Return the (X, Y) coordinate for the center point of the cell that contains the specified text.  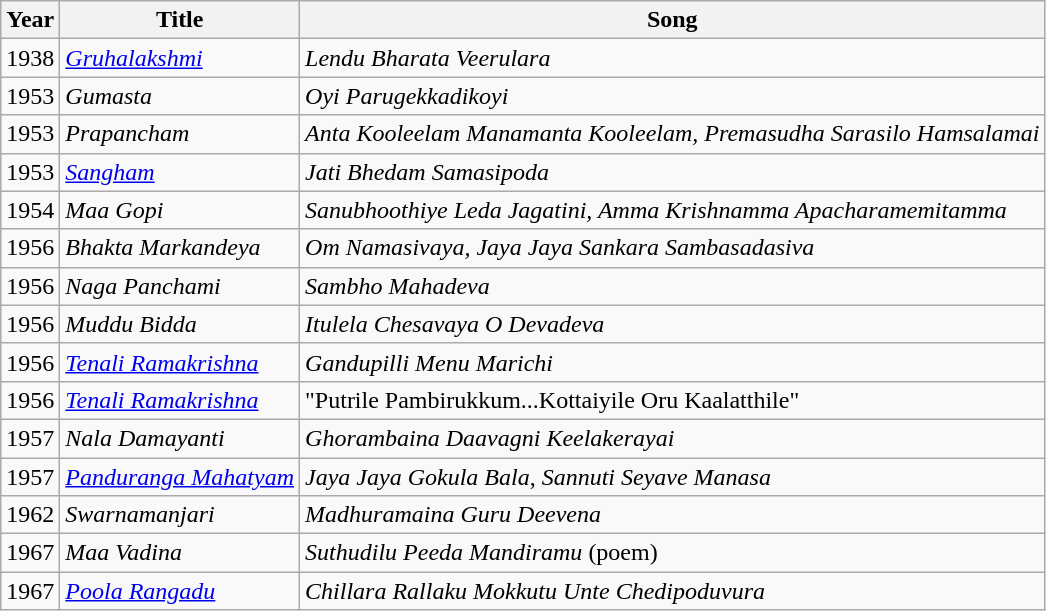
Nala Damayanti (180, 438)
Om Namasivaya, Jaya Jaya Sankara Sambasadasiva (672, 248)
1954 (30, 210)
Sanubhoothiye Leda Jagatini, Amma Krishnamma Apacharamemitamma (672, 210)
"Putrile Pambirukkum...Kottaiyile Oru Kaalatthile" (672, 400)
Naga Panchami (180, 286)
Poola Rangadu (180, 591)
Maa Vadina (180, 553)
Title (180, 20)
Muddu Bidda (180, 324)
Chillara Rallaku Mokkutu Unte Chedipoduvura (672, 591)
Ghorambaina Daavagni Keelakerayai (672, 438)
Panduranga Mahatyam (180, 477)
Gruhalakshmi (180, 58)
Gumasta (180, 96)
Sambho Mahadeva (672, 286)
Prapancham (180, 134)
Oyi Parugekkadikoyi (672, 96)
Suthudilu Peeda Mandiramu (poem) (672, 553)
Swarnamanjari (180, 515)
Bhakta Markandeya (180, 248)
Sangham (180, 172)
Itulela Chesavaya O Devadeva (672, 324)
Gandupilli Menu Marichi (672, 362)
Lendu Bharata Veerulara (672, 58)
1962 (30, 515)
Anta Kooleelam Manamanta Kooleelam, Premasudha Sarasilo Hamsalamai (672, 134)
Madhuramaina Guru Deevena (672, 515)
Jaya Jaya Gokula Bala, Sannuti Seyave Manasa (672, 477)
Jati Bhedam Samasipoda (672, 172)
Song (672, 20)
Maa Gopi (180, 210)
1938 (30, 58)
Year (30, 20)
